Determine the (x, y) coordinate at the center of the cell enclosing the given text.  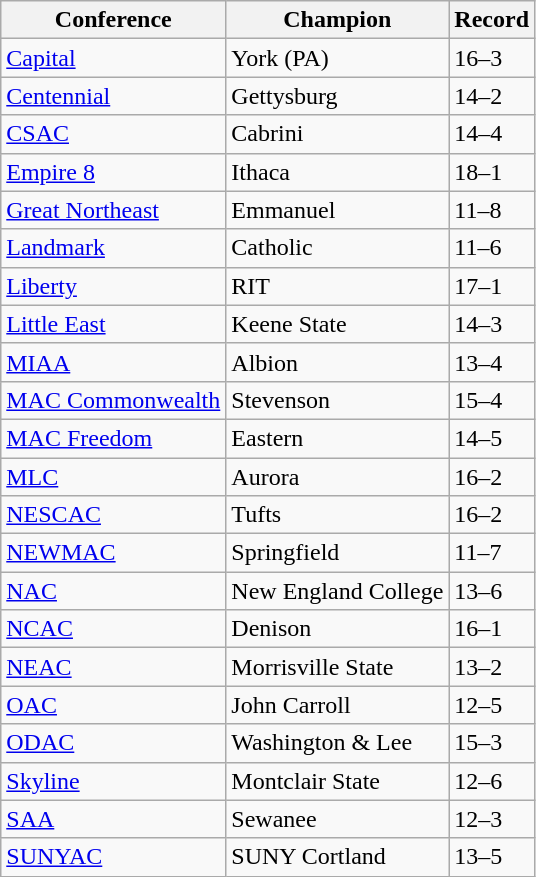
Keene State (338, 324)
11–6 (492, 248)
Emmanuel (338, 210)
Champion (338, 20)
Record (492, 20)
16–1 (492, 629)
MLC (114, 477)
Empire 8 (114, 172)
Centennial (114, 96)
John Carroll (338, 705)
Ithaca (338, 172)
14–4 (492, 134)
ODAC (114, 743)
NCAC (114, 629)
16–3 (492, 58)
SUNY Cortland (338, 857)
13–5 (492, 857)
12–3 (492, 819)
NEWMAC (114, 553)
Skyline (114, 781)
Stevenson (338, 400)
Aurora (338, 477)
Gettysburg (338, 96)
13–4 (492, 362)
17–1 (492, 286)
15–4 (492, 400)
NESCAC (114, 515)
11–8 (492, 210)
13–6 (492, 591)
Cabrini (338, 134)
12–6 (492, 781)
MAC Commonwealth (114, 400)
York (PA) (338, 58)
MAC Freedom (114, 438)
Great Northeast (114, 210)
Eastern (338, 438)
14–5 (492, 438)
14–2 (492, 96)
NEAC (114, 667)
13–2 (492, 667)
Catholic (338, 248)
18–1 (492, 172)
Liberty (114, 286)
Denison (338, 629)
Montclair State (338, 781)
CSAC (114, 134)
Capital (114, 58)
Tufts (338, 515)
RIT (338, 286)
Washington & Lee (338, 743)
Landmark (114, 248)
12–5 (492, 705)
15–3 (492, 743)
New England College (338, 591)
SUNYAC (114, 857)
14–3 (492, 324)
SAA (114, 819)
Albion (338, 362)
Sewanee (338, 819)
11–7 (492, 553)
Springfield (338, 553)
OAC (114, 705)
NAC (114, 591)
Little East (114, 324)
Conference (114, 20)
Morrisville State (338, 667)
MIAA (114, 362)
